Return the (x, y) coordinate for the center point of the cell that contains the specified text.  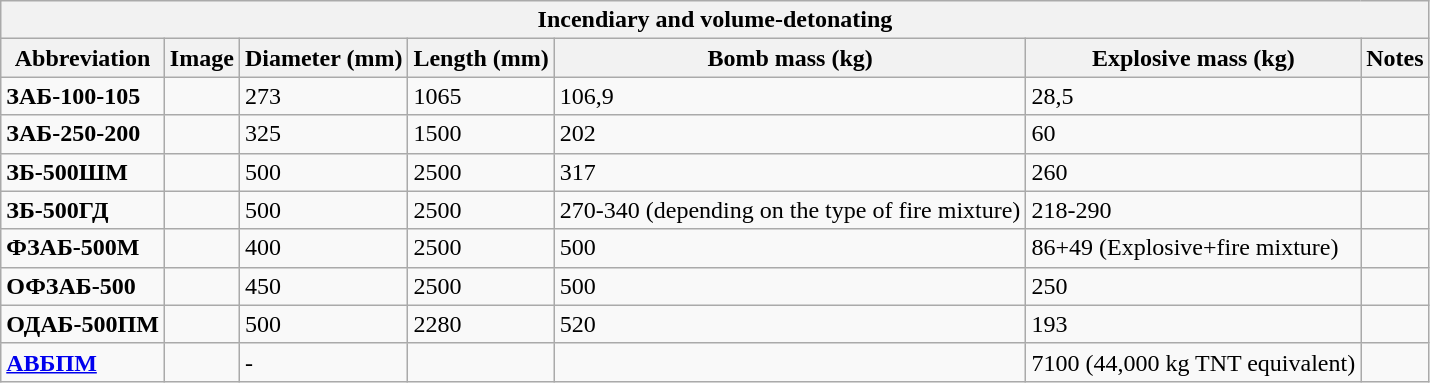
260 (1194, 172)
2280 (481, 324)
86+49 (Explosive+fire mixture) (1194, 248)
202 (790, 134)
28,5 (1194, 96)
Explosive mass (kg) (1194, 58)
106,9 (790, 96)
Diameter (mm) (324, 58)
ФЗАБ-500М (83, 248)
АВБПМ (83, 362)
60 (1194, 134)
ОФЗАБ-500 (83, 286)
ЗАБ-100-105 (83, 96)
218-290 (1194, 210)
Notes (1395, 58)
Incendiary and volume-detonating (715, 20)
325 (324, 134)
273 (324, 96)
ОДАБ-500ПМ (83, 324)
193 (1194, 324)
Bomb mass (kg) (790, 58)
- (324, 362)
Length (mm) (481, 58)
450 (324, 286)
ЗБ-500ГД (83, 210)
317 (790, 172)
ЗАБ-250-200 (83, 134)
520 (790, 324)
1500 (481, 134)
ЗБ-500ШМ (83, 172)
Image (202, 58)
7100 (44,000 kg TNT equivalent) (1194, 362)
Abbreviation (83, 58)
1065 (481, 96)
400 (324, 248)
250 (1194, 286)
270-340 (depending on the type of fire mixture) (790, 210)
